Locate the cell with the specified text and output its [X, Y] center coordinate. 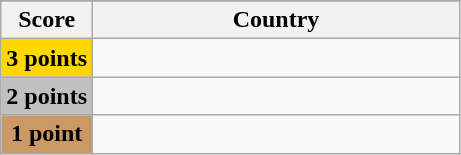
1 point [47, 134]
2 points [47, 96]
3 points [47, 58]
Country [276, 20]
Score [47, 20]
